Identify which cell holds the provided text, then report its (x, y) central coordinate. 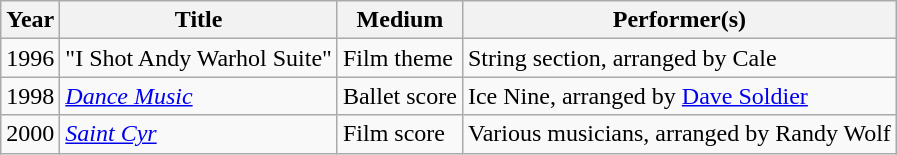
1998 (30, 96)
Performer(s) (679, 20)
Film theme (400, 58)
Ice Nine, arranged by Dave Soldier (679, 96)
Medium (400, 20)
Film score (400, 134)
Year (30, 20)
Saint Cyr (199, 134)
Dance Music (199, 96)
String section, arranged by Cale (679, 58)
Ballet score (400, 96)
Title (199, 20)
Various musicians, arranged by Randy Wolf (679, 134)
1996 (30, 58)
2000 (30, 134)
"I Shot Andy Warhol Suite" (199, 58)
